Capture the cell that displays the provided text and extract its [X, Y] central coordinate. 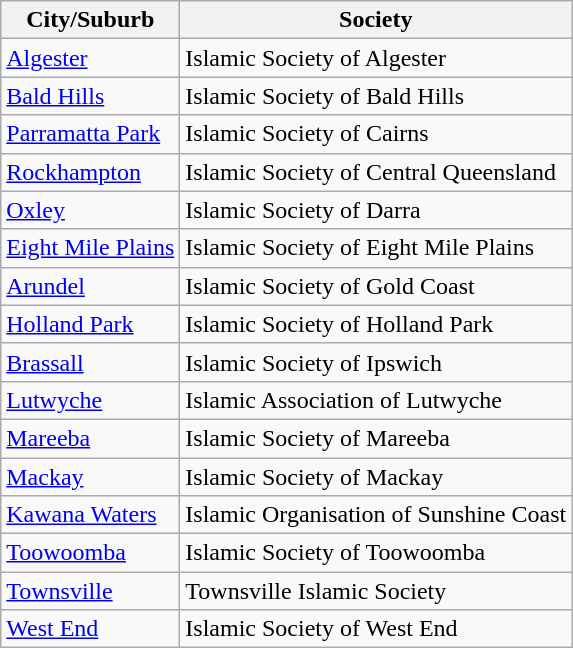
City/Suburb [90, 20]
Kawana Waters [90, 515]
Rockhampton [90, 172]
Brassall [90, 362]
Islamic Society of Toowoomba [376, 553]
Bald Hills [90, 96]
Townsville Islamic Society [376, 591]
Algester [90, 58]
Holland Park [90, 324]
Islamic Society of Cairns [376, 134]
Lutwyche [90, 400]
Parramatta Park [90, 134]
Mackay [90, 477]
West End [90, 629]
Islamic Society of West End [376, 629]
Islamic Society of Mackay [376, 477]
Mareeba [90, 438]
Islamic Society of Gold Coast [376, 286]
Townsville [90, 591]
Islamic Society of Eight Mile Plains [376, 248]
Toowoomba [90, 553]
Islamic Society of Central Queensland [376, 172]
Arundel [90, 286]
Oxley [90, 210]
Eight Mile Plains [90, 248]
Islamic Association of Lutwyche [376, 400]
Society [376, 20]
Islamic Organisation of Sunshine Coast [376, 515]
Islamic Society of Ipswich [376, 362]
Islamic Society of Darra [376, 210]
Islamic Society of Algester [376, 58]
Islamic Society of Holland Park [376, 324]
Islamic Society of Mareeba [376, 438]
Islamic Society of Bald Hills [376, 96]
